Pinpoint the cell where the given text exists, returning its [x, y] midpoint coordinate. 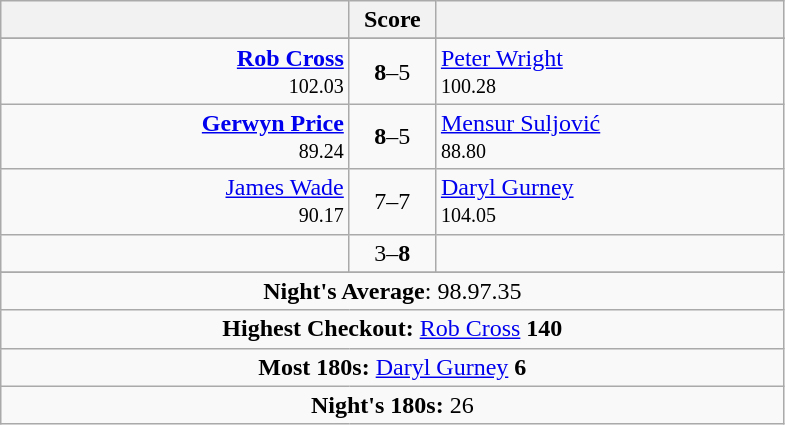
Most 180s: Daryl Gurney 6 [392, 367]
3–8 [392, 253]
Night's Average: 98.97.35 [392, 291]
James Wade 90.17 [176, 202]
Peter Wright 100.28 [610, 72]
Night's 180s: 26 [392, 405]
Score [392, 20]
Mensur Suljović 88.80 [610, 136]
Highest Checkout: Rob Cross 140 [392, 329]
Daryl Gurney 104.05 [610, 202]
7–7 [392, 202]
Gerwyn Price 89.24 [176, 136]
Rob Cross 102.03 [176, 72]
